Detect which cell encompasses the target text, then output its [X, Y] center coordinate. 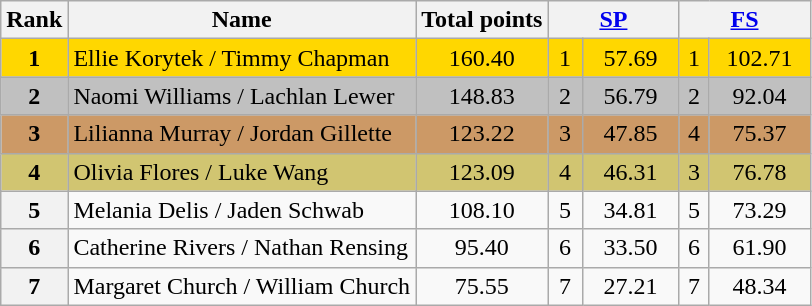
47.85 [630, 134]
75.55 [482, 286]
76.78 [760, 172]
33.50 [630, 248]
Naomi Williams / Lachlan Lewer [242, 96]
Name [242, 20]
Margaret Church / William Church [242, 286]
75.37 [760, 134]
56.79 [630, 96]
61.90 [760, 248]
92.04 [760, 96]
Olivia Flores / Luke Wang [242, 172]
160.40 [482, 58]
Rank [34, 20]
46.31 [630, 172]
57.69 [630, 58]
Total points [482, 20]
95.40 [482, 248]
27.21 [630, 286]
73.29 [760, 210]
Lilianna Murray / Jordan Gillette [242, 134]
Catherine Rivers / Nathan Rensing [242, 248]
34.81 [630, 210]
FS [744, 20]
48.34 [760, 286]
Ellie Korytek / Timmy Chapman [242, 58]
123.09 [482, 172]
148.83 [482, 96]
102.71 [760, 58]
108.10 [482, 210]
SP [614, 20]
Melania Delis / Jaden Schwab [242, 210]
123.22 [482, 134]
